Detect which cell encompasses the target text, then output its [X, Y] center coordinate. 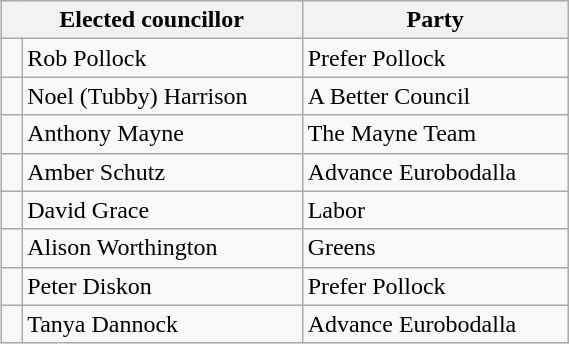
Alison Worthington [162, 248]
Greens [435, 248]
Peter Diskon [162, 286]
Elected councillor [152, 20]
The Mayne Team [435, 134]
Noel (Tubby) Harrison [162, 96]
Anthony Mayne [162, 134]
A Better Council [435, 96]
Amber Schutz [162, 172]
Rob Pollock [162, 58]
Tanya Dannock [162, 324]
David Grace [162, 210]
Party [435, 20]
Labor [435, 210]
